Extract the (X, Y) coordinate from the center of the cell holding the provided text.  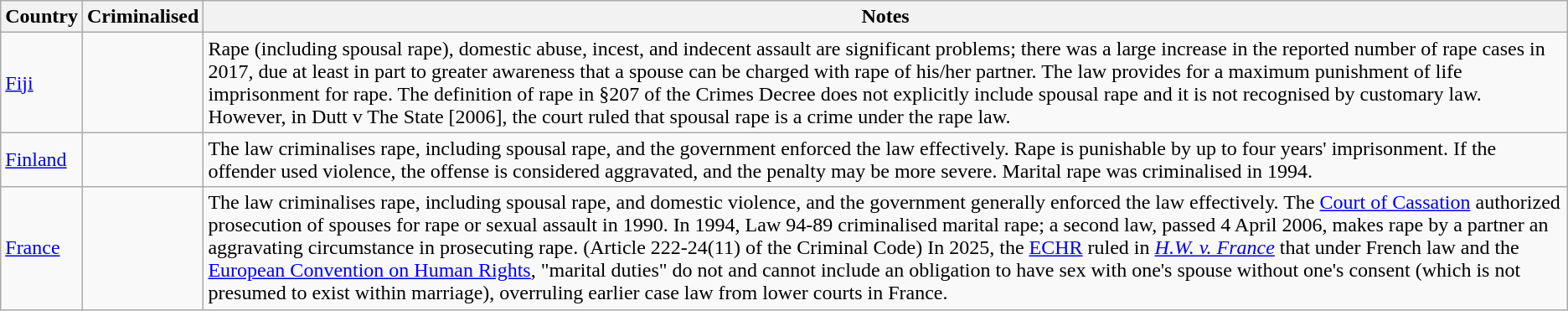
Criminalised (142, 17)
France (42, 248)
Finland (42, 159)
Country (42, 17)
Fiji (42, 82)
Notes (885, 17)
